Determine the [X, Y] coordinate at the center of the cell enclosing the given text.  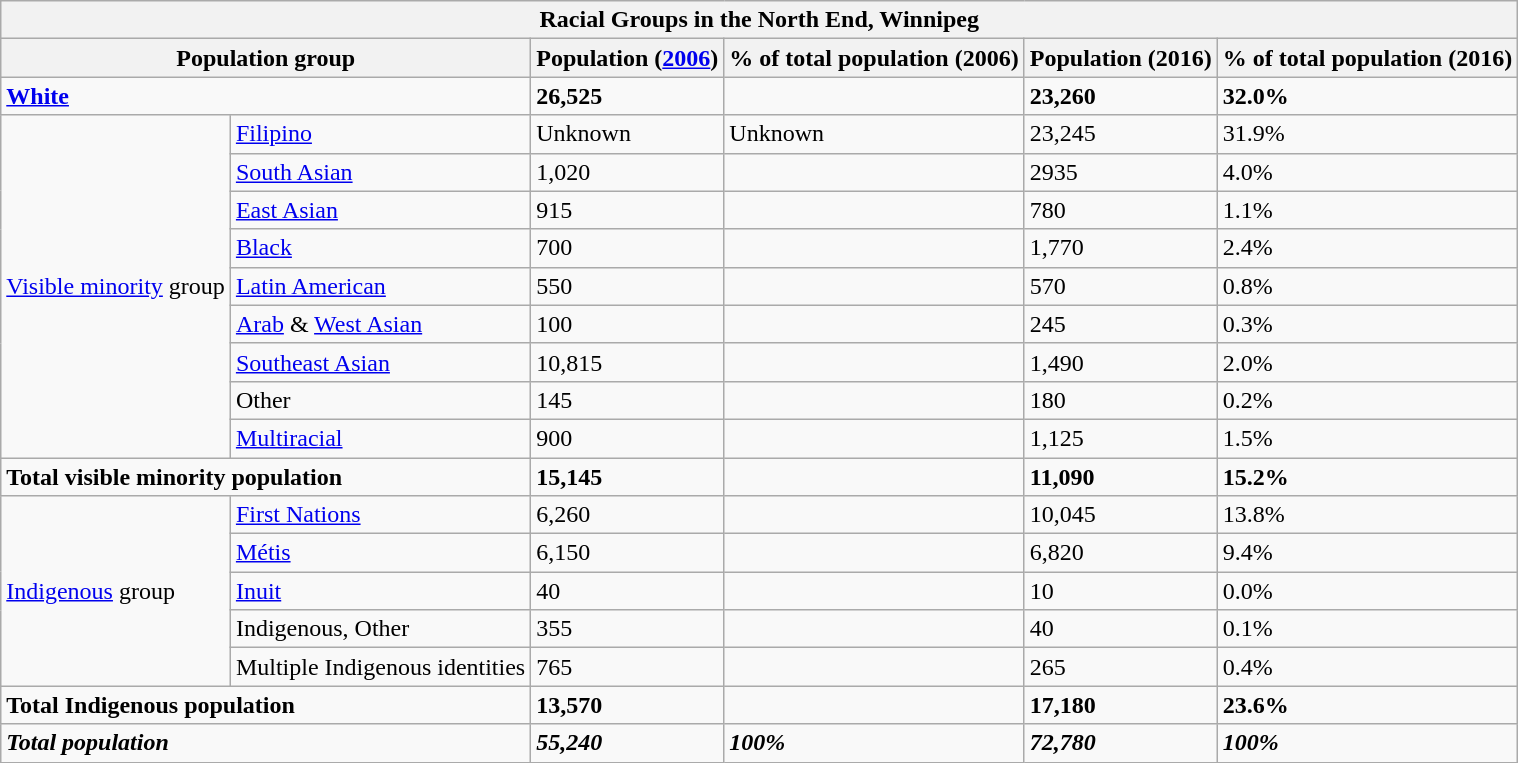
1.1% [1367, 210]
Latin American [380, 286]
White [266, 96]
15,145 [628, 477]
Multiracial [380, 438]
9.4% [1367, 553]
4.0% [1367, 172]
Southeast Asian [380, 362]
First Nations [380, 515]
100 [628, 324]
2.0% [1367, 362]
0.2% [1367, 400]
0.3% [1367, 324]
570 [1120, 286]
13.8% [1367, 515]
Other [380, 400]
23.6% [1367, 705]
915 [628, 210]
31.9% [1367, 134]
72,780 [1120, 743]
Filipino [380, 134]
1.5% [1367, 438]
700 [628, 248]
Total Indigenous population [266, 705]
Visible minority group [116, 286]
Total population [266, 743]
180 [1120, 400]
23,260 [1120, 96]
2.4% [1367, 248]
1,125 [1120, 438]
245 [1120, 324]
Population (2016) [1120, 58]
East Asian [380, 210]
Métis [380, 553]
11,090 [1120, 477]
15.2% [1367, 477]
1,020 [628, 172]
10,815 [628, 362]
0.0% [1367, 591]
17,180 [1120, 705]
Multiple Indigenous identities [380, 667]
Racial Groups in the North End, Winnipeg [760, 20]
6,150 [628, 553]
% of total population (2006) [874, 58]
Indigenous group [116, 591]
Arab & West Asian [380, 324]
% of total population (2016) [1367, 58]
32.0% [1367, 96]
23,245 [1120, 134]
0.1% [1367, 629]
550 [628, 286]
6,820 [1120, 553]
55,240 [628, 743]
Total visible minority population [266, 477]
900 [628, 438]
Indigenous, Other [380, 629]
Inuit [380, 591]
Black [380, 248]
355 [628, 629]
765 [628, 667]
13,570 [628, 705]
1,770 [1120, 248]
2935 [1120, 172]
South Asian [380, 172]
Population group [266, 58]
10 [1120, 591]
6,260 [628, 515]
0.8% [1367, 286]
26,525 [628, 96]
265 [1120, 667]
Population (2006) [628, 58]
145 [628, 400]
0.4% [1367, 667]
1,490 [1120, 362]
780 [1120, 210]
10,045 [1120, 515]
